Locate the cell with the specified text and output its [x, y] center coordinate. 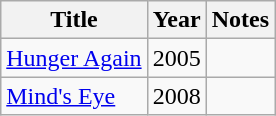
Title [74, 20]
Mind's Eye [74, 96]
Hunger Again [74, 58]
2008 [176, 96]
Year [176, 20]
2005 [176, 58]
Notes [240, 20]
